Pinpoint the cell where the given text exists, returning its (X, Y) midpoint coordinate. 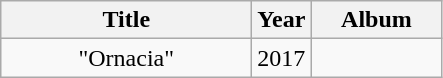
"Ornacia" (126, 58)
2017 (282, 58)
Title (126, 20)
Year (282, 20)
Album (376, 20)
